Return the [x, y] coordinate for the center point of the cell that contains the specified text.  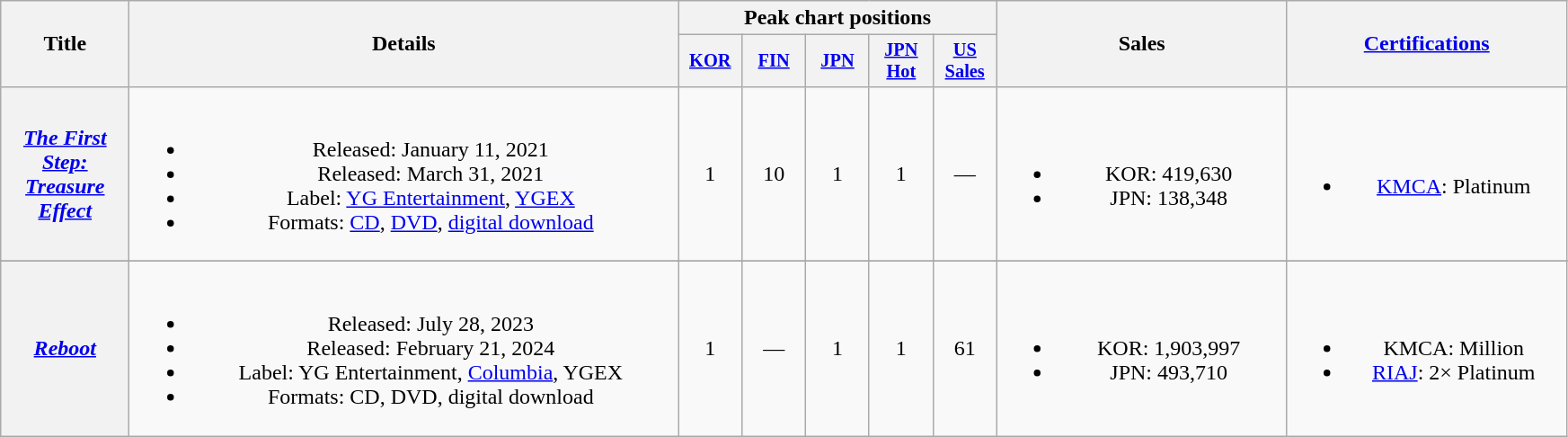
KOR: 419,630JPN: 138,348 [1141, 174]
10 [775, 174]
JPNHot [900, 61]
KMCA: MillionRIAJ: 2× Platinum [1427, 349]
KOR: 1,903,997JPN: 493,710 [1141, 349]
Released: January 11, 2021Released: March 31, 2021 Label: YG Entertainment, YGEXFormats: CD, DVD, digital download [404, 174]
USSales [965, 61]
Sales [1141, 44]
The First Step: Treasure Effect [65, 174]
JPN [837, 61]
KOR [710, 61]
Peak chart positions [837, 18]
KMCA: Platinum [1427, 174]
Title [65, 44]
Reboot [65, 349]
Released: July 28, 2023Released: February 21, 2024 Label: YG Entertainment, Columbia, YGEXFormats: CD, DVD, digital download [404, 349]
Details [404, 44]
Certifications [1427, 44]
61 [965, 349]
FIN [775, 61]
